Find where the given text appears and provide that cell's center as [x, y] coordinate. 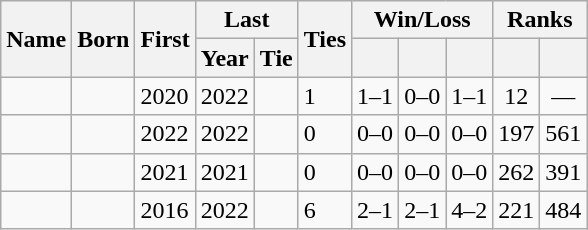
221 [516, 210]
Tie [276, 58]
197 [516, 134]
Win/Loss [422, 20]
Born [104, 39]
391 [564, 172]
Last [246, 20]
12 [516, 96]
Ties [324, 39]
262 [516, 172]
2016 [165, 210]
6 [324, 210]
561 [564, 134]
1 [324, 96]
— [564, 96]
First [165, 39]
Year [224, 58]
2020 [165, 96]
484 [564, 210]
Ranks [540, 20]
4–2 [470, 210]
Name [36, 39]
